Extract the [X, Y] coordinate from the center of the cell holding the provided text.  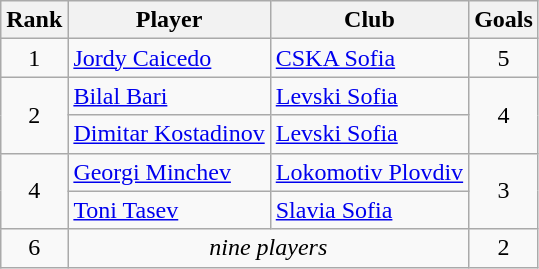
Slavia Sofia [369, 210]
Rank [34, 20]
Club [369, 20]
Georgi Minchev [169, 172]
nine players [268, 248]
Lokomotiv Plovdiv [369, 172]
Toni Tasev [169, 210]
6 [34, 248]
Jordy Caicedo [169, 58]
Player [169, 20]
Dimitar Kostadinov [169, 134]
Bilal Bari [169, 96]
Goals [504, 20]
1 [34, 58]
CSKA Sofia [369, 58]
3 [504, 191]
5 [504, 58]
